Extract the [x, y] coordinate from the center of the cell holding the provided text.  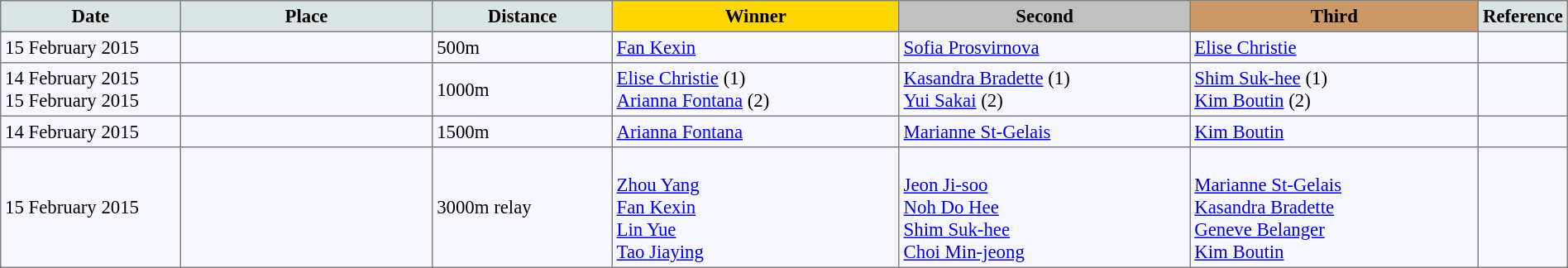
Second [1045, 17]
3000m relay [523, 208]
14 February 2015 [91, 132]
Sofia Prosvirnova [1045, 47]
Reference [1523, 17]
Distance [523, 17]
Marianne St-GelaisKasandra BradetteGeneve BelangerKim Boutin [1335, 208]
Elise Christie [1335, 47]
Jeon Ji-sooNoh Do HeeShim Suk-heeChoi Min-jeong [1045, 208]
Place [306, 17]
Third [1335, 17]
Elise Christie (1) Arianna Fontana (2) [756, 89]
Zhou YangFan KexinLin YueTao Jiaying [756, 208]
1000m [523, 89]
Marianne St-Gelais [1045, 132]
Fan Kexin [756, 47]
Kasandra Bradette (1) Yui Sakai (2) [1045, 89]
500m [523, 47]
Arianna Fontana [756, 132]
1500m [523, 132]
14 February 201515 February 2015 [91, 89]
Kim Boutin [1335, 132]
Date [91, 17]
Shim Suk-hee (1) Kim Boutin (2) [1335, 89]
Winner [756, 17]
